Pinpoint the cell where the given text exists, returning its (X, Y) midpoint coordinate. 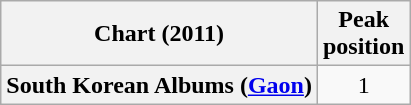
South Korean Albums (Gaon) (160, 85)
Chart (2011) (160, 34)
Peakposition (363, 34)
1 (363, 85)
